Scan for the cell matching the given text and deliver its [x, y] coordinate at center. 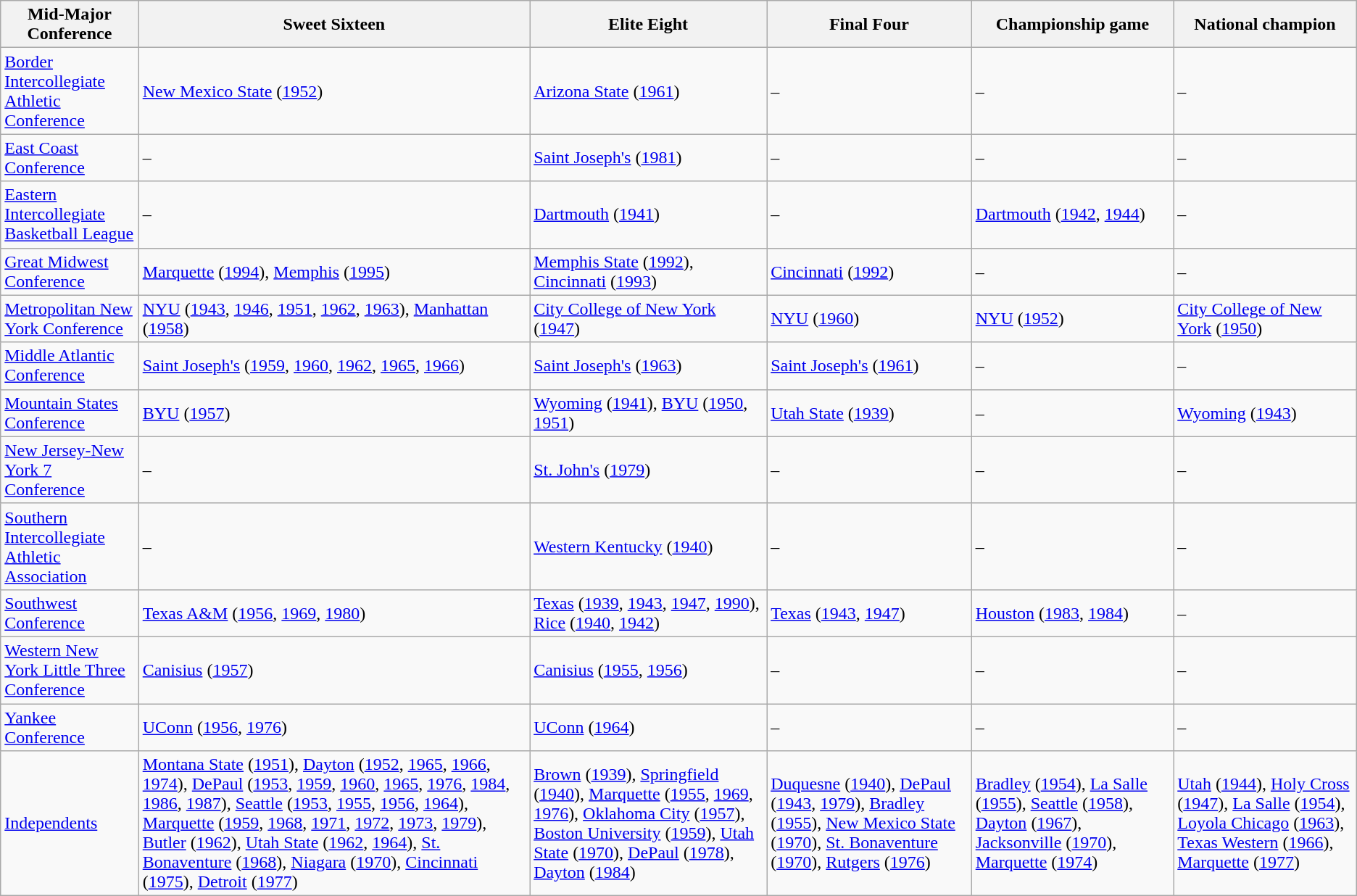
NYU (1952) [1073, 319]
New Jersey-New York 7 Conference [70, 470]
Mid-Major Conference [70, 25]
City College of New York (1950) [1266, 319]
Championship game [1073, 25]
NYU (1960) [870, 319]
Final Four [870, 25]
National champion [1266, 25]
Metropolitan New York Conference [70, 319]
Dartmouth (1941) [648, 215]
UConn (1956, 1976) [333, 726]
Duquesne (1940), DePaul (1943, 1979), Bradley (1955), New Mexico State (1970), St. Bonaventure (1970), Rutgers (1976) [870, 824]
Saint Joseph's (1959, 1960, 1962, 1965, 1966) [333, 365]
Bradley (1954), La Salle (1955), Seattle (1958), Dayton (1967), Jacksonville (1970), Marquette (1974) [1073, 824]
East Coast Conference [70, 158]
Yankee Conference [70, 726]
Middle Atlantic Conference [70, 365]
Wyoming (1941), BYU (1950, 1951) [648, 413]
Western New York Little Three Conference [70, 670]
BYU (1957) [333, 413]
Arizona State (1961) [648, 91]
UConn (1964) [648, 726]
Wyoming (1943) [1266, 413]
New Mexico State (1952) [333, 91]
Canisius (1957) [333, 670]
Texas (1939, 1943, 1947, 1990), Rice (1940, 1942) [648, 613]
Elite Eight [648, 25]
City College of New York (1947) [648, 319]
Marquette (1994), Memphis (1995) [333, 271]
Canisius (1955, 1956) [648, 670]
NYU (1943, 1946, 1951, 1962, 1963), Manhattan (1958) [333, 319]
Saint Joseph's (1981) [648, 158]
St. John's (1979) [648, 470]
Sweet Sixteen [333, 25]
Mountain States Conference [70, 413]
Southwest Conference [70, 613]
Great Midwest Conference [70, 271]
Independents [70, 824]
Western Kentucky (1940) [648, 547]
Memphis State (1992), Cincinnati (1993) [648, 271]
Texas A&M (1956, 1969, 1980) [333, 613]
Southern Intercollegiate Athletic Association [70, 547]
Texas (1943, 1947) [870, 613]
Dartmouth (1942, 1944) [1073, 215]
Utah (1944), Holy Cross (1947), La Salle (1954), Loyola Chicago (1963), Texas Western (1966), Marquette (1977) [1266, 824]
Saint Joseph's (1961) [870, 365]
Utah State (1939) [870, 413]
Saint Joseph's (1963) [648, 365]
Cincinnati (1992) [870, 271]
Houston (1983, 1984) [1073, 613]
Border Intercollegiate Athletic Conference [70, 91]
Eastern Intercollegiate Basketball League [70, 215]
